Search for the cell housing the specified text and yield its (x, y) center coordinate. 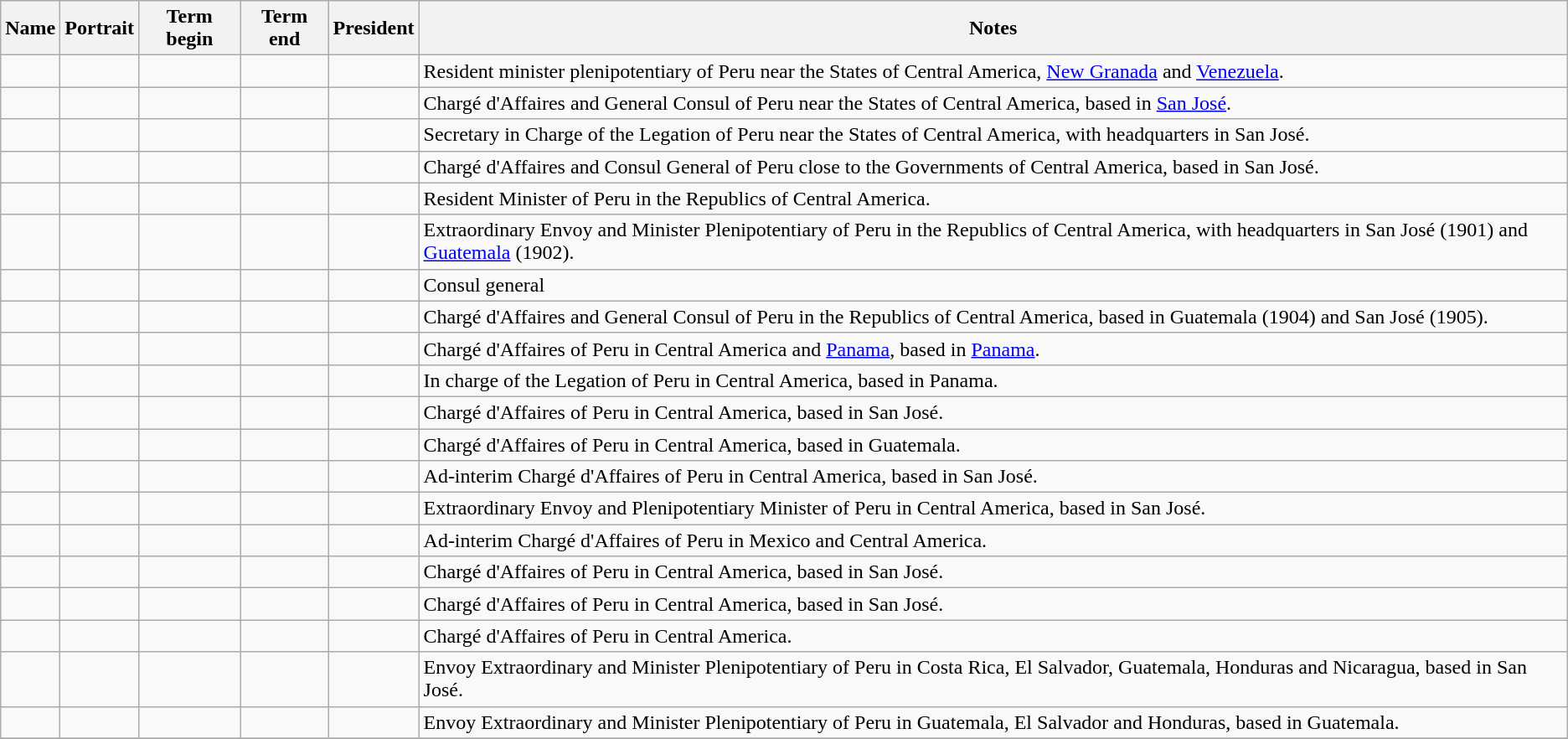
Ad-interim Chargé d'Affaires of Peru in Mexico and Central America. (993, 540)
Notes (993, 28)
Term begin (189, 28)
President (374, 28)
Chargé d'Affaires of Peru in Central America. (993, 636)
Envoy Extraordinary and Minister Plenipotentiary of Peru in Guatemala, El Salvador and Honduras, based in Guatemala. (993, 722)
Name (30, 28)
Chargé d'Affaires of Peru in Central America, based in Guatemala. (993, 445)
Ad-interim Chargé d'Affaires of Peru in Central America, based in San José. (993, 477)
Chargé d'Affaires of Peru in Central America and Panama, based in Panama. (993, 349)
Resident minister plenipotentiary of Peru near the States of Central America, New Granada and Venezuela. (993, 71)
Chargé d'Affaires and General Consul of Peru near the States of Central America, based in San José. (993, 103)
Term end (285, 28)
Secretary in Charge of the Legation of Peru near the States of Central America, with headquarters in San José. (993, 135)
Envoy Extraordinary and Minister Plenipotentiary of Peru in Costa Rica, El Salvador, Guatemala, Honduras and Nicaragua, based in San José. (993, 679)
Chargé d'Affaires and Consul General of Peru close to the Governments of Central America, based in San José. (993, 167)
Consul general (993, 285)
Resident Minister of Peru in the Republics of Central America. (993, 199)
Extraordinary Envoy and Plenipotentiary Minister of Peru in Central America, based in San José. (993, 509)
In charge of the Legation of Peru in Central America, based in Panama. (993, 380)
Chargé d'Affaires and General Consul of Peru in the Republics of Central America, based in Guatemala (1904) and San José (1905). (993, 317)
Portrait (100, 28)
